Identify which cell holds the provided text, then report its [x, y] central coordinate. 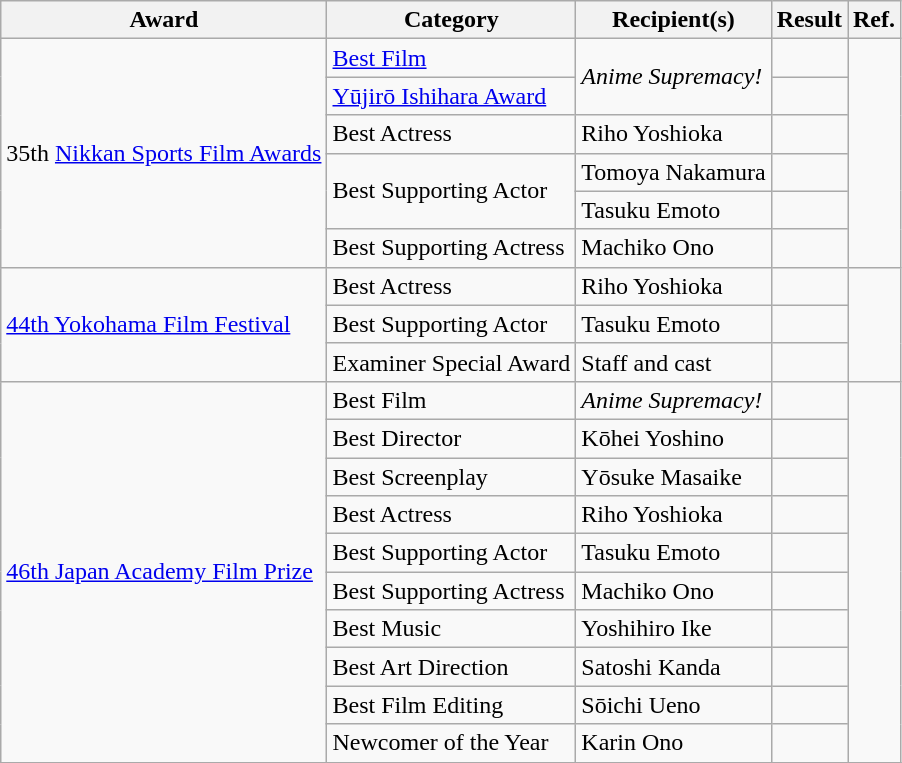
Kōhei Yoshino [674, 438]
Award [164, 20]
Examiner Special Award [452, 362]
Best Film Editing [452, 705]
35th Nikkan Sports Film Awards [164, 153]
Yōsuke Masaike [674, 477]
44th Yokohama Film Festival [164, 324]
Best Screenplay [452, 477]
Result [809, 20]
Yoshihiro Ike [674, 629]
Tomoya Nakamura [674, 172]
Best Director [452, 438]
46th Japan Academy Film Prize [164, 572]
Best Music [452, 629]
Category [452, 20]
Newcomer of the Year [452, 743]
Recipient(s) [674, 20]
Karin Ono [674, 743]
Satoshi Kanda [674, 667]
Sōichi Ueno [674, 705]
Best Art Direction [452, 667]
Staff and cast [674, 362]
Ref. [874, 20]
Yūjirō Ishihara Award [452, 96]
